For the text-containing cell, return its midpoint in [x, y] coordinate format. 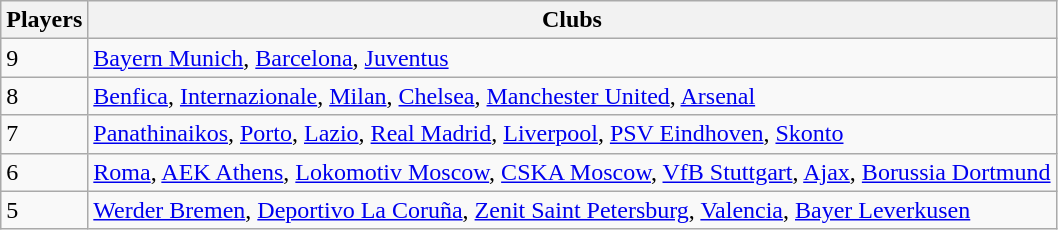
5 [44, 210]
Clubs [572, 20]
7 [44, 134]
Roma, AEK Athens, Lokomotiv Moscow, CSKA Moscow, VfB Stuttgart, Ajax, Borussia Dortmund [572, 172]
Bayern Munich, Barcelona, Juventus [572, 58]
6 [44, 172]
Benfica, Internazionale, Milan, Chelsea, Manchester United, Arsenal [572, 96]
Players [44, 20]
8 [44, 96]
Panathinaikos, Porto, Lazio, Real Madrid, Liverpool, PSV Eindhoven, Skonto [572, 134]
Werder Bremen, Deportivo La Coruña, Zenit Saint Petersburg, Valencia, Bayer Leverkusen [572, 210]
9 [44, 58]
